From the cell containing the given text, extract its center point as (X, Y) coordinate. 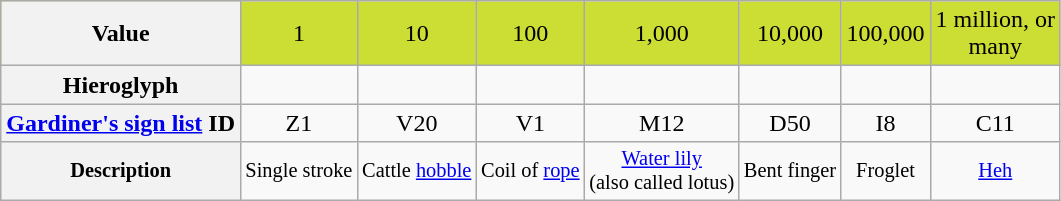
Coil of rope (530, 171)
Description (121, 171)
1 (300, 34)
M12 (662, 123)
10 (416, 34)
Z1 (300, 123)
100,000 (886, 34)
1,000 (662, 34)
Hieroglyph (121, 85)
Cattle hobble (416, 171)
Bent finger (790, 171)
Froglet (886, 171)
Water lily(also called lotus) (662, 171)
Heh (995, 171)
V20 (416, 123)
Single stroke (300, 171)
C11 (995, 123)
D50 (790, 123)
Value (121, 34)
10,000 (790, 34)
Gardiner's sign list ID (121, 123)
V1 (530, 123)
I8 (886, 123)
100 (530, 34)
1 million, ormany (995, 34)
